Pinpoint the cell where the given text exists, returning its [x, y] midpoint coordinate. 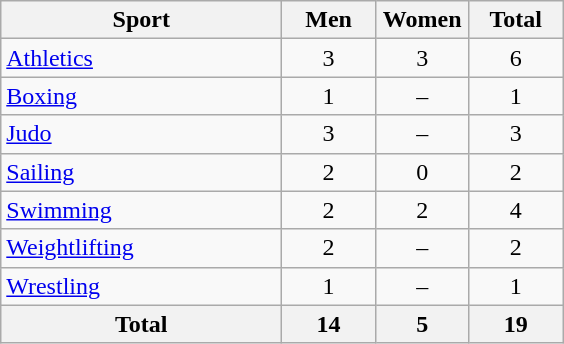
Wrestling [142, 286]
Sailing [142, 172]
Women [422, 20]
4 [516, 210]
Weightlifting [142, 248]
14 [329, 324]
Boxing [142, 96]
6 [516, 58]
19 [516, 324]
Athletics [142, 58]
Sport [142, 20]
Men [329, 20]
Swimming [142, 210]
5 [422, 324]
0 [422, 172]
Judo [142, 134]
